Search for the cell housing the specified text and yield its (x, y) center coordinate. 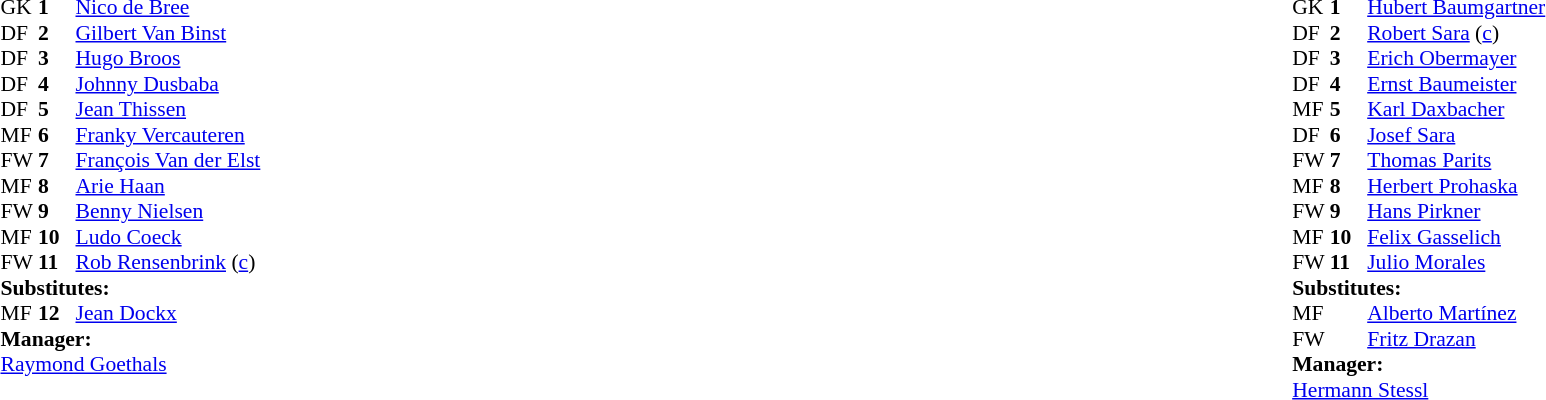
Jean Dockx (168, 313)
Benny Nielsen (168, 211)
Arie Haan (168, 186)
Herbert Prohaska (1456, 186)
Alberto Martínez (1456, 313)
Raymond Goethals (130, 365)
Ernst Baumeister (1456, 84)
Hans Pirkner (1456, 211)
François Van der Elst (168, 161)
12 (57, 313)
Robert Sara (c) (1456, 33)
Franky Vercauteren (168, 135)
Rob Rensenbrink (c) (168, 263)
Thomas Parits (1456, 161)
Karl Daxbacher (1456, 109)
Fritz Drazan (1456, 339)
Ludo Coeck (168, 237)
Hugo Broos (168, 59)
Johnny Dusbaba (168, 84)
Gilbert Van Binst (168, 33)
Jean Thissen (168, 109)
Julio Morales (1456, 263)
Josef Sara (1456, 135)
Erich Obermayer (1456, 59)
Felix Gasselich (1456, 237)
